Locate the cell with the specified text and output its (x, y) center coordinate. 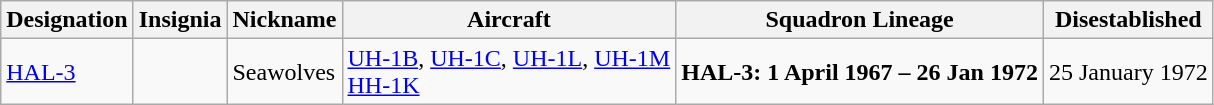
Squadron Lineage (860, 20)
Insignia (180, 20)
Seawolves (284, 72)
HAL-3: 1 April 1967 – 26 Jan 1972 (860, 72)
UH-1B, UH-1C, UH-1L, UH-1MHH-1K (509, 72)
Nickname (284, 20)
Designation (67, 20)
25 January 1972 (1128, 72)
HAL-3 (67, 72)
Disestablished (1128, 20)
Aircraft (509, 20)
